Determine the [X, Y] coordinate at the center of the cell enclosing the given text.  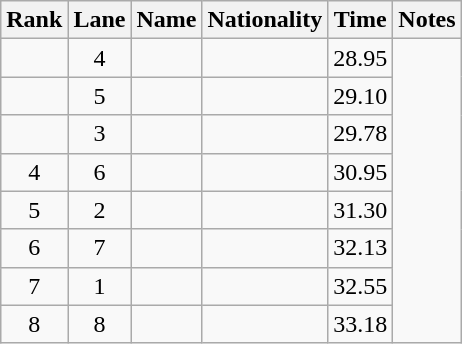
30.95 [360, 172]
Notes [427, 20]
32.55 [360, 286]
32.13 [360, 248]
Nationality [265, 20]
Name [166, 20]
3 [100, 134]
Lane [100, 20]
Rank [34, 20]
28.95 [360, 58]
31.30 [360, 210]
1 [100, 286]
29.10 [360, 96]
29.78 [360, 134]
2 [100, 210]
33.18 [360, 324]
Time [360, 20]
